Scan for the cell matching the given text and deliver its (X, Y) coordinate at center. 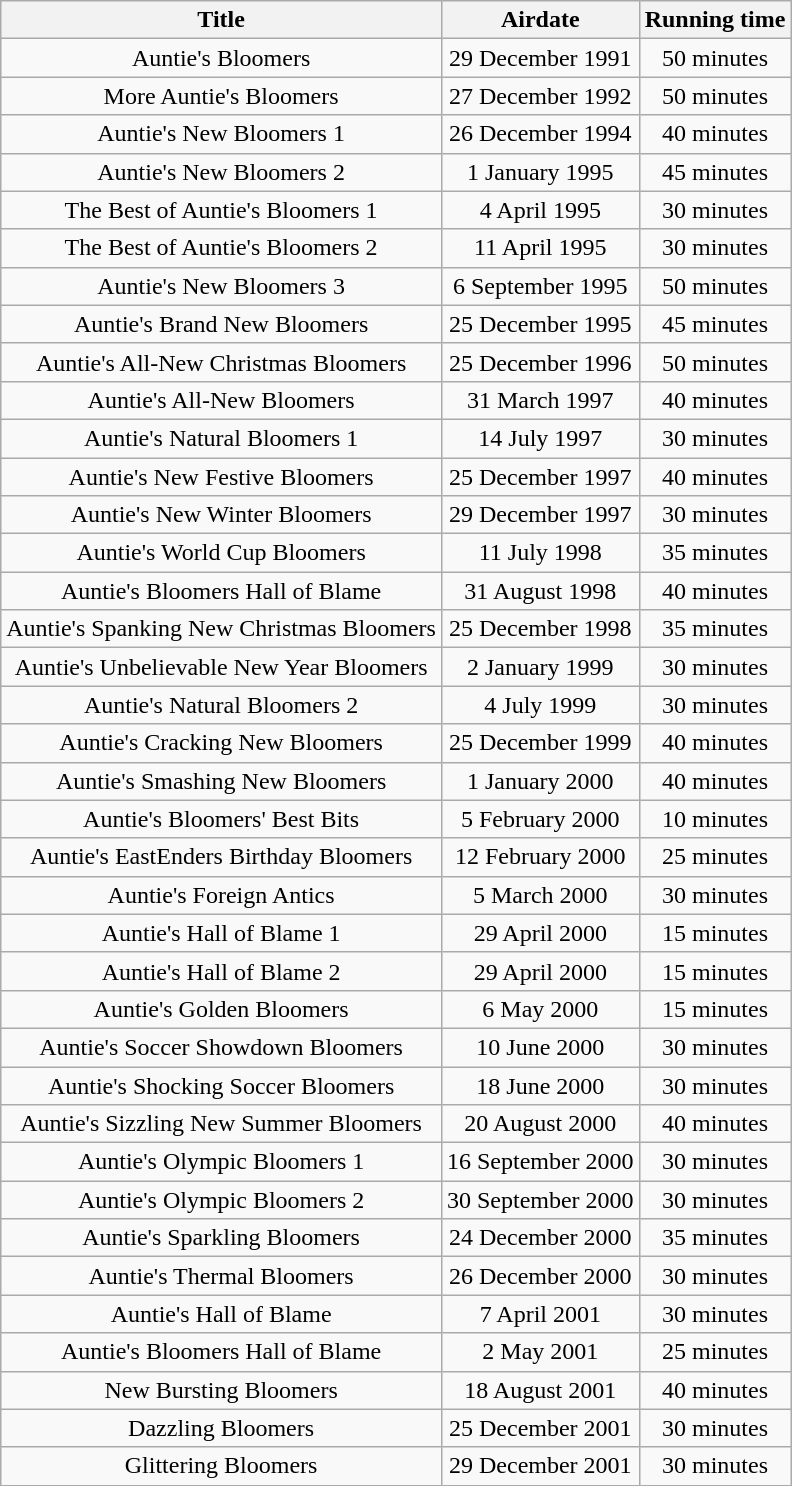
11 July 1998 (540, 553)
Auntie's Sizzling New Summer Bloomers (222, 1124)
Auntie's EastEnders Birthday Bloomers (222, 857)
25 December 1997 (540, 477)
Auntie's Bloomers (222, 58)
18 June 2000 (540, 1085)
The Best of Auntie's Bloomers 2 (222, 248)
2 January 1999 (540, 667)
25 December 1999 (540, 743)
1 January 2000 (540, 781)
Auntie's World Cup Bloomers (222, 553)
27 December 1992 (540, 96)
Auntie's Sparkling Bloomers (222, 1238)
25 December 1996 (540, 362)
31 March 1997 (540, 400)
10 June 2000 (540, 1047)
Auntie's Hall of Blame (222, 1314)
Auntie's Cracking New Bloomers (222, 743)
Auntie's Foreign Antics (222, 895)
Auntie's Thermal Bloomers (222, 1276)
Auntie's Natural Bloomers 1 (222, 438)
Auntie's All-New Bloomers (222, 400)
4 April 1995 (540, 210)
Auntie's Shocking Soccer Bloomers (222, 1085)
Glittering Bloomers (222, 1466)
Auntie's Smashing New Bloomers (222, 781)
5 February 2000 (540, 819)
26 December 1994 (540, 134)
24 December 2000 (540, 1238)
Running time (715, 20)
Auntie's Olympic Bloomers 1 (222, 1162)
31 August 1998 (540, 591)
The Best of Auntie's Bloomers 1 (222, 210)
Auntie's New Festive Bloomers (222, 477)
12 February 2000 (540, 857)
29 December 1991 (540, 58)
Dazzling Bloomers (222, 1428)
Auntie's Hall of Blame 2 (222, 971)
Auntie's Golden Bloomers (222, 1009)
Auntie's New Bloomers 2 (222, 172)
1 January 1995 (540, 172)
16 September 2000 (540, 1162)
Auntie's Soccer Showdown Bloomers (222, 1047)
Auntie's New Bloomers 1 (222, 134)
5 March 2000 (540, 895)
Auntie's Bloomers' Best Bits (222, 819)
Auntie's New Winter Bloomers (222, 515)
Title (222, 20)
7 April 2001 (540, 1314)
26 December 2000 (540, 1276)
25 December 2001 (540, 1428)
2 May 2001 (540, 1352)
14 July 1997 (540, 438)
18 August 2001 (540, 1390)
Auntie's All-New Christmas Bloomers (222, 362)
Airdate (540, 20)
29 December 1997 (540, 515)
Auntie's Brand New Bloomers (222, 324)
Auntie's Natural Bloomers 2 (222, 705)
25 December 1995 (540, 324)
Auntie's Unbelievable New Year Bloomers (222, 667)
30 September 2000 (540, 1200)
10 minutes (715, 819)
4 July 1999 (540, 705)
6 September 1995 (540, 286)
Auntie's Hall of Blame 1 (222, 933)
20 August 2000 (540, 1124)
New Bursting Bloomers (222, 1390)
11 April 1995 (540, 248)
Auntie's Spanking New Christmas Bloomers (222, 629)
6 May 2000 (540, 1009)
Auntie's Olympic Bloomers 2 (222, 1200)
29 December 2001 (540, 1466)
Auntie's New Bloomers 3 (222, 286)
25 December 1998 (540, 629)
More Auntie's Bloomers (222, 96)
